Locate the cell with the specified text and output its (x, y) center coordinate. 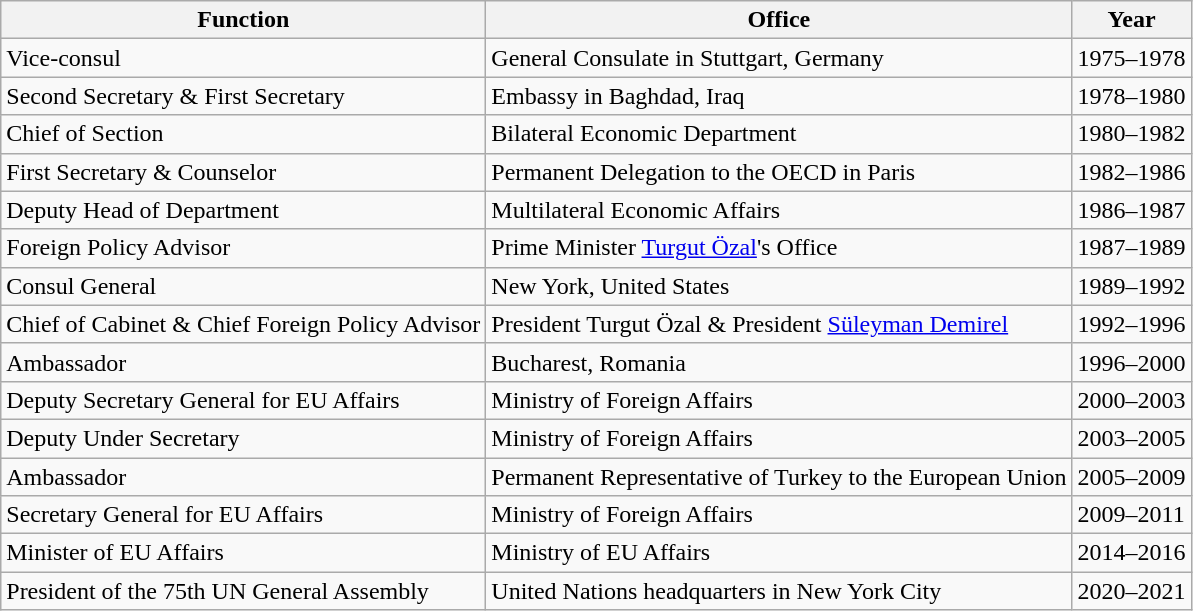
1986–1987 (1132, 210)
2009–2011 (1132, 515)
First Secretary & Counselor (244, 172)
Consul General (244, 286)
2014–2016 (1132, 553)
1987–1989 (1132, 248)
United Nations headquarters in New York City (779, 591)
Chief of Cabinet & Chief Foreign Policy Advisor (244, 324)
Foreign Policy Advisor (244, 248)
Second Secretary & First Secretary (244, 96)
President Turgut Özal & President Süleyman Demirel (779, 324)
Deputy Head of Department (244, 210)
Bucharest, Romania (779, 362)
Ministry of EU Affairs (779, 553)
Chief of Section (244, 134)
Bilateral Economic Department (779, 134)
Multilateral Economic Affairs (779, 210)
Deputy Under Secretary (244, 438)
1992–1996 (1132, 324)
Vice-consul (244, 58)
2003–2005 (1132, 438)
1996–2000 (1132, 362)
Deputy Secretary General for EU Affairs (244, 400)
Embassy in Baghdad, Iraq (779, 96)
Function (244, 20)
2005–2009 (1132, 477)
Minister of EU Affairs (244, 553)
President of the 75th UN General Assembly (244, 591)
1978–1980 (1132, 96)
New York, United States (779, 286)
General Consulate in Stuttgart, Germany (779, 58)
1982–1986 (1132, 172)
1980–1982 (1132, 134)
1989–1992 (1132, 286)
Permanent Delegation to the OECD in Paris (779, 172)
1975–1978 (1132, 58)
2020–2021 (1132, 591)
Year (1132, 20)
Secretary General for EU Affairs (244, 515)
2000–2003 (1132, 400)
Office (779, 20)
Prime Minister Turgut Özal's Office (779, 248)
Permanent Representative of Turkey to the European Union (779, 477)
